Scan for the cell matching the given text and deliver its (X, Y) coordinate at center. 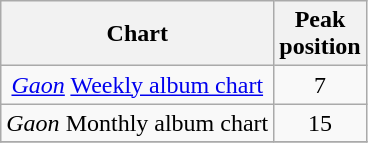
7 (320, 85)
15 (320, 123)
Gaon Weekly album chart (138, 85)
Peak position (320, 34)
Chart (138, 34)
Gaon Monthly album chart (138, 123)
